Identify which cell holds the provided text, then report its [x, y] central coordinate. 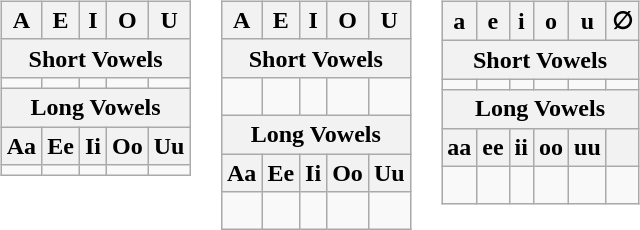
a [460, 21]
aa [460, 147]
e [493, 21]
u [588, 21]
uu [588, 147]
∅ [622, 21]
oo [550, 147]
ee [493, 147]
ii [521, 147]
o [550, 21]
i [521, 21]
